Detect which cell encompasses the target text, then output its (x, y) center coordinate. 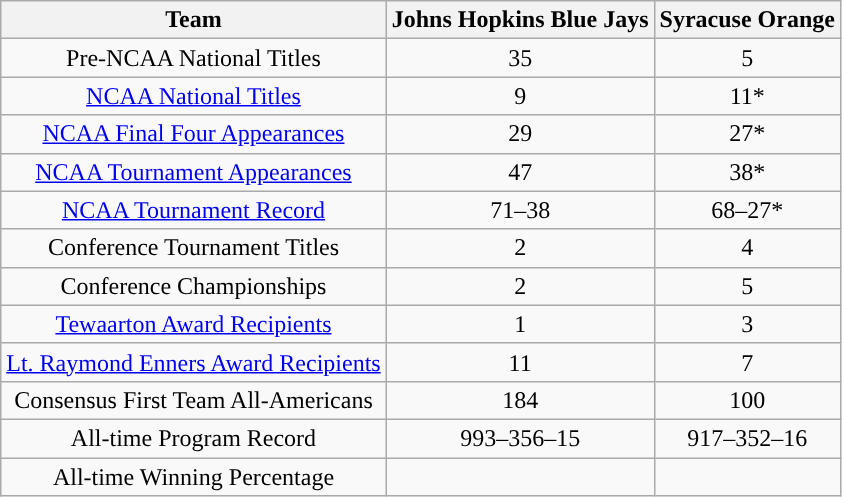
NCAA Tournament Record (194, 210)
71–38 (520, 210)
Lt. Raymond Enners Award Recipients (194, 362)
11* (747, 96)
Team (194, 20)
Conference Championships (194, 286)
NCAA Tournament Appearances (194, 172)
4 (747, 248)
NCAA National Titles (194, 96)
7 (747, 362)
38* (747, 172)
100 (747, 400)
All-time Program Record (194, 438)
Syracuse Orange (747, 20)
27* (747, 134)
917–352–16 (747, 438)
68–27* (747, 210)
35 (520, 58)
184 (520, 400)
NCAA Final Four Appearances (194, 134)
11 (520, 362)
Conference Tournament Titles (194, 248)
29 (520, 134)
1 (520, 324)
47 (520, 172)
Johns Hopkins Blue Jays (520, 20)
Tewaarton Award Recipients (194, 324)
Consensus First Team All-Americans (194, 400)
All-time Winning Percentage (194, 477)
9 (520, 96)
Pre-NCAA National Titles (194, 58)
993–356–15 (520, 438)
3 (747, 324)
